Find where the given text appears and provide that cell's center as (x, y) coordinate. 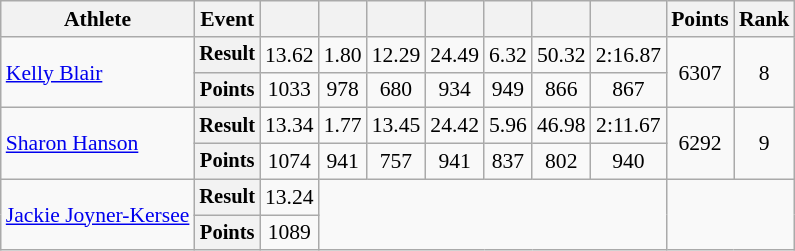
Rank (764, 19)
1089 (290, 233)
1074 (290, 162)
13.45 (396, 126)
6292 (700, 144)
934 (454, 90)
Event (227, 19)
757 (396, 162)
46.98 (562, 126)
6307 (700, 72)
9 (764, 144)
8 (764, 72)
24.42 (454, 126)
50.32 (562, 55)
2:16.87 (628, 55)
837 (508, 162)
6.32 (508, 55)
Jackie Joyner-Kersee (98, 214)
949 (508, 90)
12.29 (396, 55)
1033 (290, 90)
24.49 (454, 55)
Kelly Blair (98, 72)
Sharon Hanson (98, 144)
13.34 (290, 126)
1.77 (343, 126)
680 (396, 90)
978 (343, 90)
13.62 (290, 55)
802 (562, 162)
866 (562, 90)
1.80 (343, 55)
5.96 (508, 126)
2:11.67 (628, 126)
13.24 (290, 197)
867 (628, 90)
Athlete (98, 19)
940 (628, 162)
